Find where the given text appears and provide that cell's center as [X, Y] coordinate. 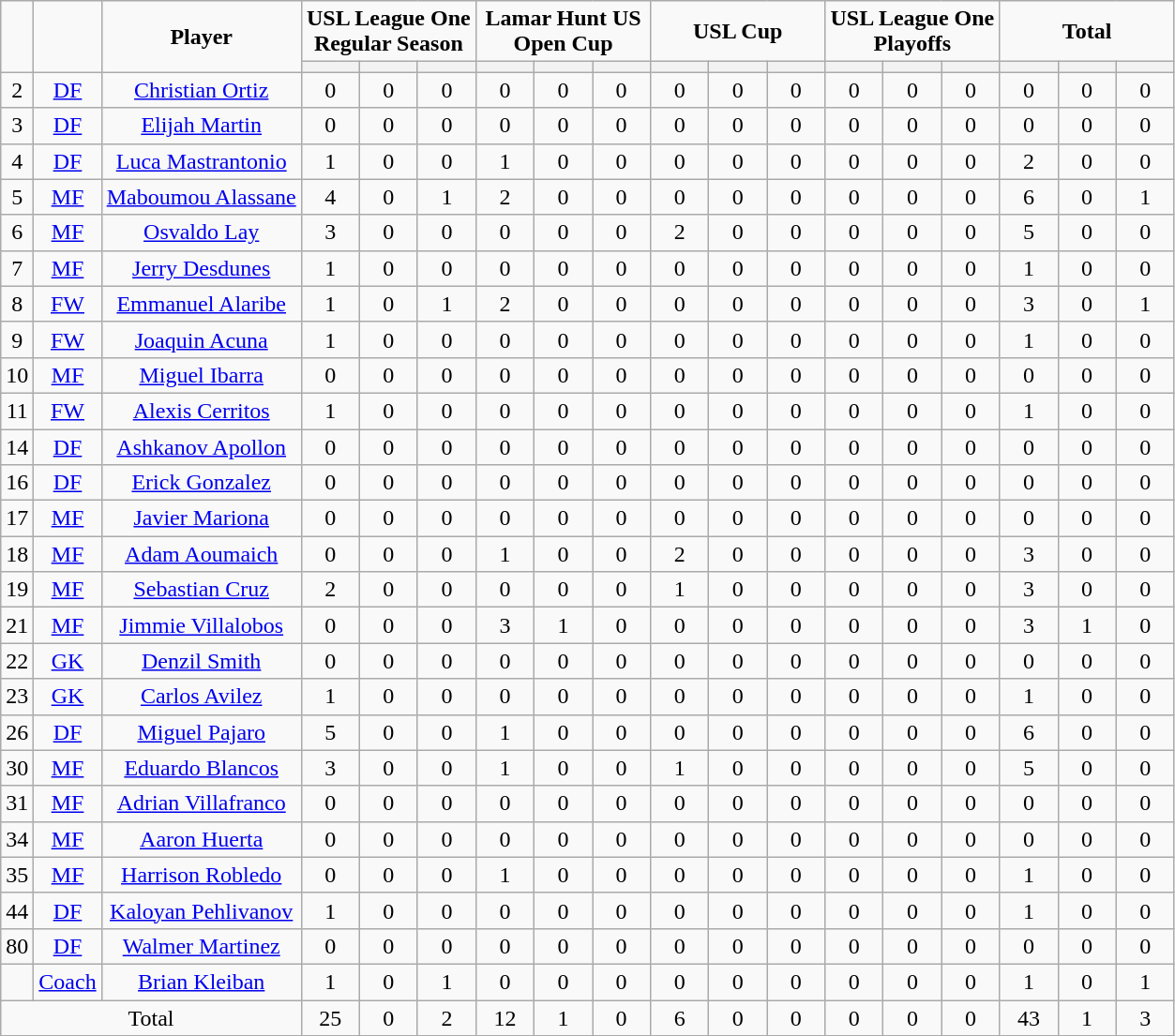
31 [17, 803]
Adam Aoumaich [201, 554]
44 [17, 910]
Brian Kleiban [201, 982]
Eduardo Blancos [201, 768]
Sebastian Cruz [201, 590]
18 [17, 554]
Jimmie Villalobos [201, 625]
7 [17, 268]
23 [17, 697]
22 [17, 661]
26 [17, 732]
Christian Ortiz [201, 90]
Ashkanov Apollon [201, 447]
Walmer Martinez [201, 946]
8 [17, 304]
Kaloyan Pehlivanov [201, 910]
Alexis Cerritos [201, 411]
USL League One Regular Season [388, 32]
11 [17, 411]
16 [17, 483]
19 [17, 590]
Luca Mastrantonio [201, 161]
Miguel Ibarra [201, 375]
Osvaldo Lay [201, 233]
17 [17, 518]
Harrison Robledo [201, 875]
Miguel Pajaro [201, 732]
12 [505, 1017]
Player [201, 37]
Coach [68, 982]
Aaron Huerta [201, 839]
43 [1029, 1017]
Javier Mariona [201, 518]
Carlos Avilez [201, 697]
Erick Gonzalez [201, 483]
35 [17, 875]
Lamar Hunt US Open Cup [563, 32]
9 [17, 339]
Emmanuel Alaribe [201, 304]
30 [17, 768]
Jerry Desdunes [201, 268]
Adrian Villafranco [201, 803]
14 [17, 447]
34 [17, 839]
USL League One Playoffs [912, 32]
21 [17, 625]
Elijah Martin [201, 126]
25 [330, 1017]
80 [17, 946]
Joaquin Acuna [201, 339]
10 [17, 375]
Maboumou Alassane [201, 197]
Denzil Smith [201, 661]
USL Cup [738, 32]
